Find where the given text appears and provide that cell's center as (x, y) coordinate. 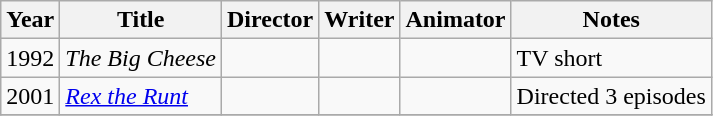
Title (141, 20)
2001 (30, 96)
TV short (611, 58)
Directed 3 episodes (611, 96)
Year (30, 20)
Animator (456, 20)
Notes (611, 20)
Director (270, 20)
1992 (30, 58)
The Big Cheese (141, 58)
Writer (360, 20)
Rex the Runt (141, 96)
